Detect which cell encompasses the target text, then output its (X, Y) center coordinate. 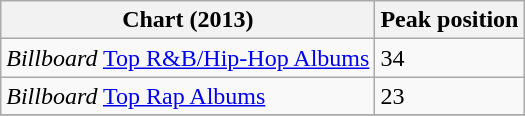
Billboard Top Rap Albums (188, 96)
Peak position (450, 20)
34 (450, 58)
Chart (2013) (188, 20)
23 (450, 96)
Billboard Top R&B/Hip-Hop Albums (188, 58)
